Provide the (x, y) coordinate of the cell's center where the given text is located.  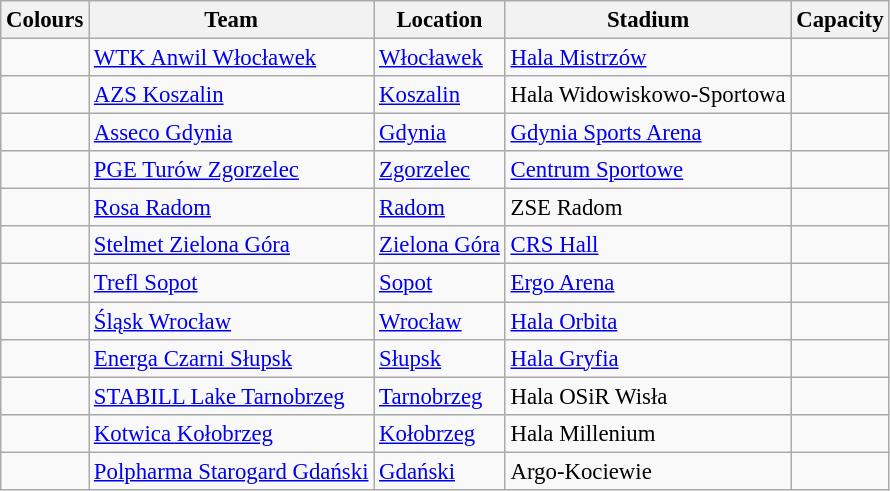
Polpharma Starogard Gdański (232, 471)
Gdynia Sports Arena (648, 133)
Kotwica Kołobrzeg (232, 433)
Koszalin (440, 95)
Hala Gryfia (648, 358)
Gdański (440, 471)
STABILL Lake Tarnobrzeg (232, 396)
CRS Hall (648, 245)
Śląsk Wrocław (232, 321)
Kołobrzeg (440, 433)
Radom (440, 208)
ZSE Radom (648, 208)
Rosa Radom (232, 208)
Gdynia (440, 133)
Location (440, 20)
Włocławek (440, 58)
Stelmet Zielona Góra (232, 245)
Słupsk (440, 358)
PGE Turów Zgorzelec (232, 170)
Argo-Kociewie (648, 471)
Hala Orbita (648, 321)
Centrum Sportowe (648, 170)
Wrocław (440, 321)
AZS Koszalin (232, 95)
Asseco Gdynia (232, 133)
Team (232, 20)
Tarnobrzeg (440, 396)
Ergo Arena (648, 283)
Colours (45, 20)
Zielona Góra (440, 245)
Trefl Sopot (232, 283)
Hala OSiR Wisła (648, 396)
Hala Millenium (648, 433)
Hala Mistrzów (648, 58)
Stadium (648, 20)
Energa Czarni Słupsk (232, 358)
Sopot (440, 283)
Zgorzelec (440, 170)
WTK Anwil Włocławek (232, 58)
Hala Widowiskowo-Sportowa (648, 95)
Capacity (840, 20)
